Search for the cell housing the specified text and yield its [x, y] center coordinate. 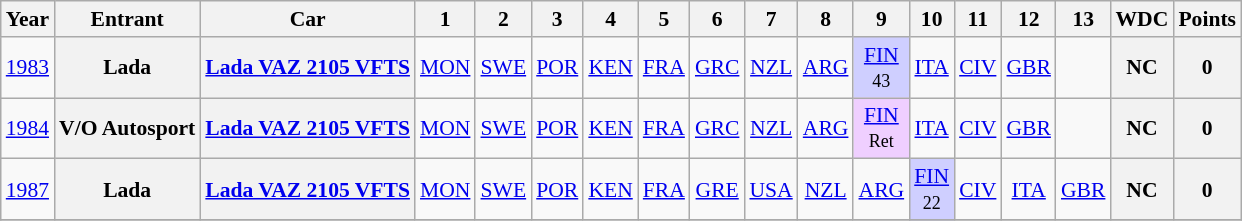
Car [308, 19]
V/O Autosport [127, 128]
WDC [1142, 19]
4 [610, 19]
GRE [718, 190]
FINRet [881, 128]
1 [446, 19]
13 [1084, 19]
Year [28, 19]
2 [503, 19]
1983 [28, 68]
11 [978, 19]
3 [557, 19]
10 [932, 19]
1987 [28, 190]
6 [718, 19]
FIN22 [932, 190]
Entrant [127, 19]
1984 [28, 128]
8 [826, 19]
5 [664, 19]
9 [881, 19]
7 [770, 19]
USA [770, 190]
12 [1028, 19]
FIN43 [881, 68]
Points [1207, 19]
